Extract the (x, y) coordinate from the center of the cell holding the provided text.  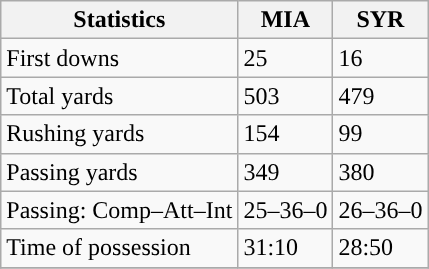
99 (380, 134)
Passing: Comp–Att–Int (120, 210)
First downs (120, 58)
Rushing yards (120, 134)
380 (380, 172)
SYR (380, 20)
31:10 (286, 248)
503 (286, 96)
26–36–0 (380, 210)
28:50 (380, 248)
25 (286, 58)
Time of possession (120, 248)
349 (286, 172)
154 (286, 134)
Total yards (120, 96)
Statistics (120, 20)
MIA (286, 20)
479 (380, 96)
Passing yards (120, 172)
16 (380, 58)
25–36–0 (286, 210)
